Scan for the cell matching the given text and deliver its (x, y) coordinate at center. 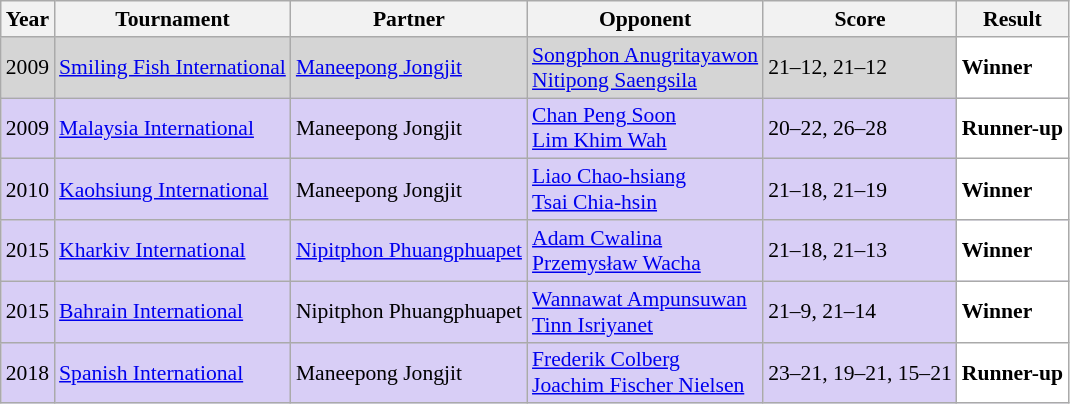
Kharkiv International (172, 250)
23–21, 19–21, 15–21 (860, 372)
Frederik Colberg Joachim Fischer Nielsen (645, 372)
Year (28, 19)
20–22, 26–28 (860, 128)
Result (1012, 19)
Chan Peng Soon Lim Khim Wah (645, 128)
21–12, 21–12 (860, 68)
2018 (28, 372)
Tournament (172, 19)
Opponent (645, 19)
Malaysia International (172, 128)
Wannawat Ampunsuwan Tinn Isriyanet (645, 312)
2010 (28, 190)
Songphon Anugritayawon Nitipong Saengsila (645, 68)
Score (860, 19)
Liao Chao-hsiang Tsai Chia-hsin (645, 190)
21–18, 21–19 (860, 190)
Adam Cwalina Przemysław Wacha (645, 250)
21–9, 21–14 (860, 312)
Partner (409, 19)
Smiling Fish International (172, 68)
21–18, 21–13 (860, 250)
Bahrain International (172, 312)
Kaohsiung International (172, 190)
Spanish International (172, 372)
